Output the [x, y] coordinate of the center of the cell containing the given text.  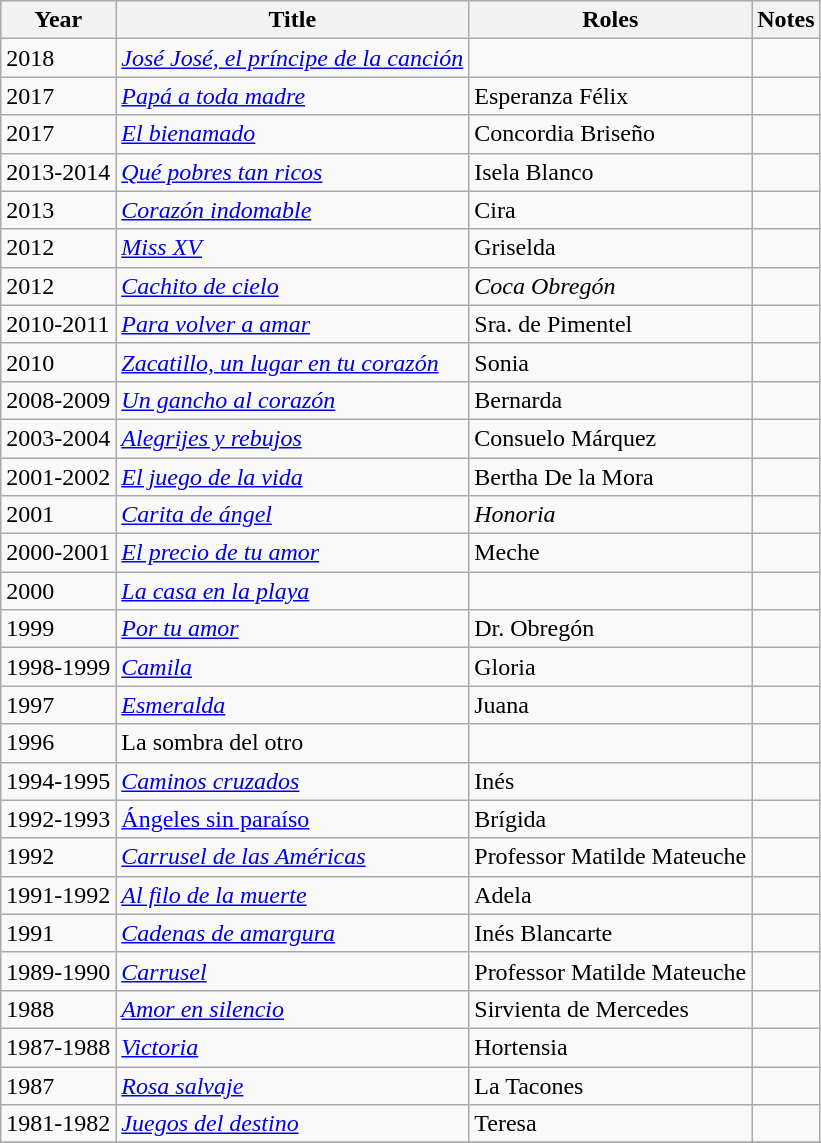
Corazón indomable [292, 210]
2000 [58, 591]
2008-2009 [58, 400]
Griselda [610, 248]
Roles [610, 20]
Zacatillo, un lugar en tu corazón [292, 362]
Gloria [610, 667]
1987-1988 [58, 1047]
Brígida [610, 819]
Miss XV [292, 248]
La casa en la playa [292, 591]
La Tacones [610, 1085]
2001 [58, 515]
2013 [58, 210]
1997 [58, 705]
Notes [786, 20]
Sirvienta de Mercedes [610, 1009]
Inés Blancarte [610, 933]
José José, el príncipe de la canción [292, 58]
Teresa [610, 1124]
Meche [610, 553]
Carrusel [292, 971]
Qué pobres tan ricos [292, 172]
Bertha De la Mora [610, 477]
Adela [610, 895]
Carita de ángel [292, 515]
La sombra del otro [292, 743]
Por tu amor [292, 629]
1991-1992 [58, 895]
Sra. de Pimentel [610, 324]
Year [58, 20]
Esperanza Félix [610, 96]
1992 [58, 857]
El precio de tu amor [292, 553]
Un gancho al corazón [292, 400]
1987 [58, 1085]
1981-1982 [58, 1124]
1994-1995 [58, 781]
1996 [58, 743]
Cachito de cielo [292, 286]
1991 [58, 933]
Camila [292, 667]
Victoria [292, 1047]
Cira [610, 210]
1992-1993 [58, 819]
Consuelo Márquez [610, 438]
Al filo de la muerte [292, 895]
2018 [58, 58]
Para volver a amar [292, 324]
Inés [610, 781]
1989-1990 [58, 971]
Papá a toda madre [292, 96]
Cadenas de amargura [292, 933]
Isela Blanco [610, 172]
Concordia Briseño [610, 134]
2010 [58, 362]
2003-2004 [58, 438]
Caminos cruzados [292, 781]
Carrusel de las Américas [292, 857]
Honoria [610, 515]
Sonia [610, 362]
2010-2011 [58, 324]
Esmeralda [292, 705]
Rosa salvaje [292, 1085]
Title [292, 20]
1999 [58, 629]
Amor en silencio [292, 1009]
1988 [58, 1009]
Alegrijes y rebujos [292, 438]
Bernarda [610, 400]
El bienamado [292, 134]
Ángeles sin paraíso [292, 819]
Hortensia [610, 1047]
El juego de la vida [292, 477]
2013-2014 [58, 172]
Juegos del destino [292, 1124]
2000-2001 [58, 553]
2001-2002 [58, 477]
Coca Obregón [610, 286]
Juana [610, 705]
Dr. Obregón [610, 629]
1998-1999 [58, 667]
